From the cell containing the given text, extract its center point as [x, y] coordinate. 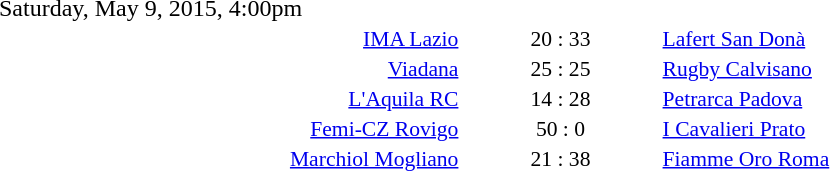
20 : 33 [560, 38]
25 : 25 [560, 68]
14 : 28 [560, 98]
50 : 0 [560, 128]
